Identify which cell holds the provided text, then report its (x, y) central coordinate. 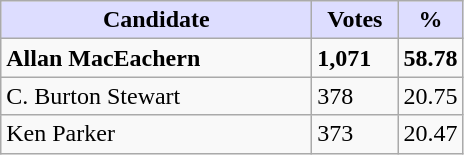
1,071 (355, 58)
C. Burton Stewart (156, 96)
Ken Parker (156, 134)
20.47 (430, 134)
Candidate (156, 20)
Votes (355, 20)
20.75 (430, 96)
% (430, 20)
378 (355, 96)
Allan MacEachern (156, 58)
58.78 (430, 58)
373 (355, 134)
